From the cell containing the given text, extract its center point as (X, Y) coordinate. 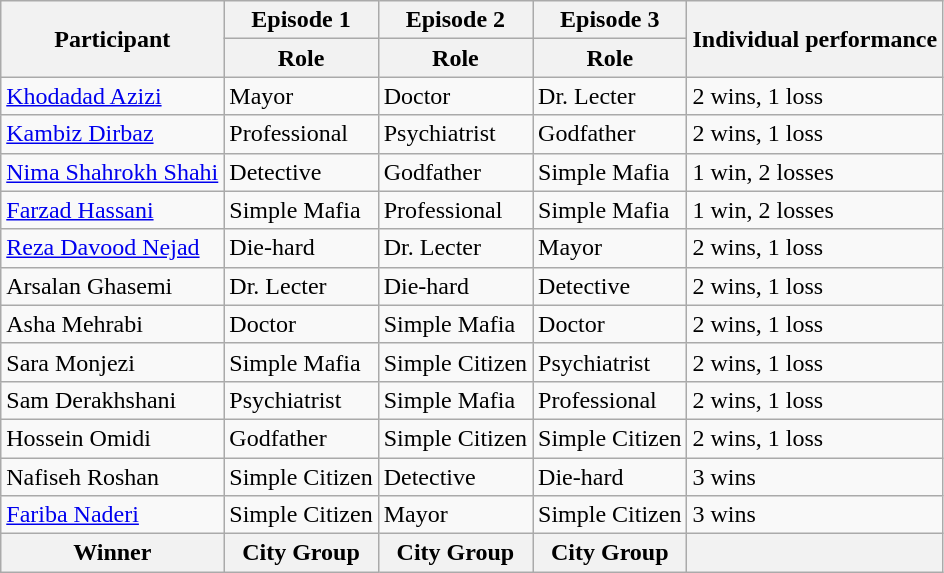
Participant (112, 39)
Episode 3 (610, 20)
Episode 1 (301, 20)
Kambiz Dirbaz (112, 134)
Fariba Naderi (112, 515)
Winner (112, 553)
Sara Monjezi (112, 362)
Khodadad Azizi (112, 96)
Hossein Omidi (112, 438)
Farzad Hassani (112, 210)
Reza Davood Nejad (112, 248)
Arsalan Ghasemi (112, 286)
Asha Mehrabi (112, 324)
Individual performance (815, 39)
Episode 2 (455, 20)
Nafiseh Roshan (112, 477)
Sam Derakhshani (112, 400)
Nima Shahrokh Shahi (112, 172)
